For the text-containing cell, return its midpoint in [X, Y] coordinate format. 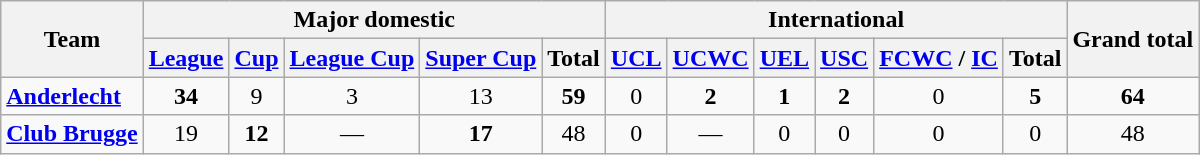
34 [186, 96]
1 [784, 96]
3 [352, 96]
UCL [636, 58]
UEL [784, 58]
Club Brugge [72, 134]
Anderlecht [72, 96]
Team [72, 39]
Super Cup [481, 58]
Grand total [1133, 39]
Major domestic [374, 20]
13 [481, 96]
FCWC / IC [939, 58]
UCWC [710, 58]
64 [1133, 96]
League [186, 58]
59 [574, 96]
12 [256, 134]
Cup [256, 58]
17 [481, 134]
19 [186, 134]
International [836, 20]
League Cup [352, 58]
5 [1035, 96]
USC [844, 58]
9 [256, 96]
